Output the [X, Y] coordinate of the center of the cell containing the given text.  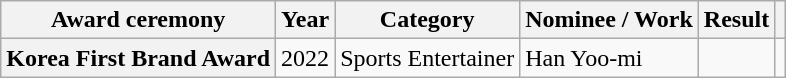
Korea First Brand Award [138, 58]
Sports Entertainer [428, 58]
Year [306, 20]
Nominee / Work [610, 20]
Result [736, 20]
Award ceremony [138, 20]
2022 [306, 58]
Han Yoo-mi [610, 58]
Category [428, 20]
